For the text-containing cell, return its midpoint in [X, Y] coordinate format. 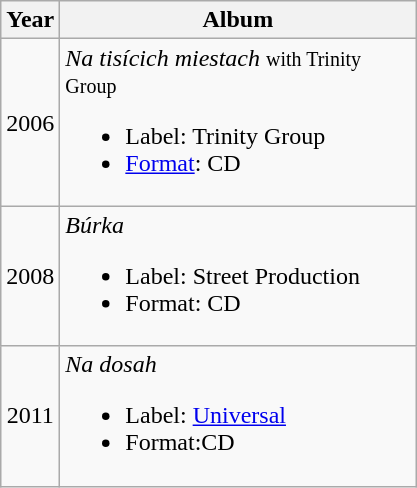
Year [30, 20]
2008 [30, 276]
Na tisícich miestach with Trinity GroupLabel: Trinity GroupFormat: CD [238, 122]
BúrkaLabel: Street ProductionFormat: CD [238, 276]
2011 [30, 416]
2006 [30, 122]
Na dosahLabel: UniversalFormat:CD [238, 416]
Album [238, 20]
